Output the (X, Y) coordinate of the center of the cell containing the given text.  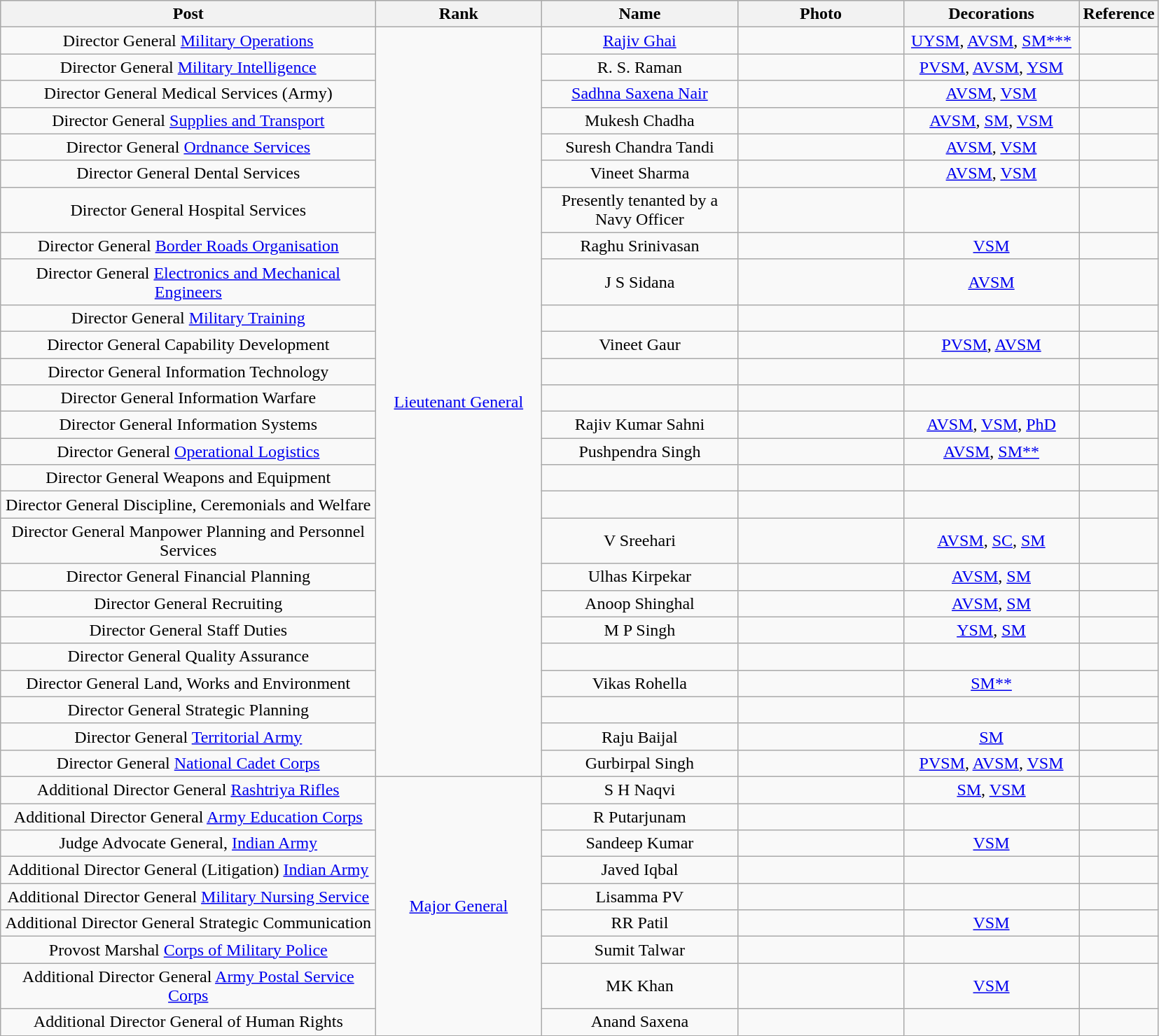
AVSM (992, 281)
Director General Military Training (188, 318)
SM, VSM (992, 790)
Pushpendra Singh (640, 451)
Director General Military Intelligence (188, 67)
Director General Supplies and Transport (188, 120)
Director General Border Roads Organisation (188, 246)
Director General Information Systems (188, 425)
Additional Director General Rashtriya Rifles (188, 790)
Director General Recruiting (188, 603)
Presently tenanted by a Navy Officer (640, 210)
V Sreehari (640, 540)
Lisamma PV (640, 897)
Director General Land, Works and Environment (188, 683)
Ulhas Kirpekar (640, 577)
Sadhna Saxena Nair (640, 94)
Director General Information Technology (188, 372)
Director General Quality Assurance (188, 657)
Director General Military Operations (188, 41)
Director General Electronics and Mechanical Engineers (188, 281)
Director General Financial Planning (188, 577)
Post (188, 14)
RR Patil (640, 923)
UYSM, AVSM, SM*** (992, 41)
Additional Director General Strategic Communication (188, 923)
YSM, SM (992, 630)
Gurbirpal Singh (640, 763)
Vikas Rohella (640, 683)
Additional Director General (Litigation) Indian Army (188, 870)
AVSM, SC, SM (992, 540)
Rank (459, 14)
Additional Director General of Human Rights (188, 1022)
Director General Manpower Planning and Personnel Services (188, 540)
Director General Strategic Planning (188, 710)
Director General Information Warfare (188, 398)
Rajiv Kumar Sahni (640, 425)
Sumit Talwar (640, 950)
Name (640, 14)
Director General National Cadet Corps (188, 763)
Additional Director General Army Education Corps (188, 817)
AVSM, VSM, PhD (992, 425)
Suresh Chandra Tandi (640, 147)
PVSM, AVSM, VSM (992, 763)
Director General Ordnance Services (188, 147)
Provost Marshal Corps of Military Police (188, 950)
Raju Baijal (640, 736)
Additional Director General Military Nursing Service (188, 897)
Vineet Sharma (640, 174)
Rajiv Ghai (640, 41)
Director General Medical Services (Army) (188, 94)
AVSM, SM** (992, 451)
Director General Dental Services (188, 174)
Decorations (992, 14)
Director General Weapons and Equipment (188, 478)
J S Sidana (640, 281)
AVSM, SM, VSM (992, 120)
Reference (1119, 14)
Photo (821, 14)
PVSM, AVSM (992, 344)
S H Naqvi (640, 790)
PVSM, AVSM, YSM (992, 67)
Additional Director General Army Postal Service Corps (188, 986)
Director General Hospital Services (188, 210)
Javed Iqbal (640, 870)
Major General (459, 906)
Lieutenant General (459, 402)
Director General Territorial Army (188, 736)
MK Khan (640, 986)
R. S. Raman (640, 67)
Raghu Srinivasan (640, 246)
Director General Discipline, Ceremonials and Welfare (188, 505)
Vineet Gaur (640, 344)
R Putarjunam (640, 817)
Sandeep Kumar (640, 843)
Anand Saxena (640, 1022)
Director General Operational Logistics (188, 451)
Director General Capability Development (188, 344)
M P Singh (640, 630)
Director General Staff Duties (188, 630)
SM (992, 736)
Mukesh Chadha (640, 120)
SM** (992, 683)
Judge Advocate General, Indian Army (188, 843)
Anoop Shinghal (640, 603)
